Provide the [x, y] coordinate of the cell's center where the given text is located.  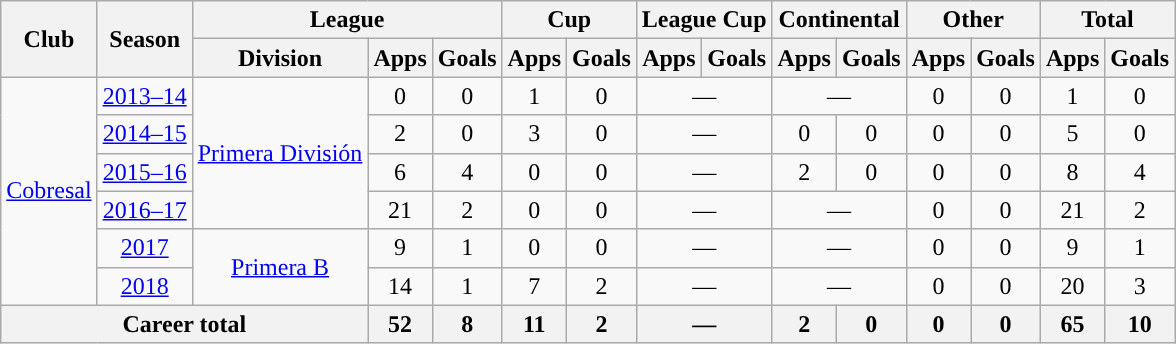
2015–16 [144, 172]
Season [144, 39]
2018 [144, 286]
20 [1072, 286]
7 [534, 286]
10 [1140, 324]
5 [1072, 134]
Other [973, 20]
14 [400, 286]
52 [400, 324]
Career total [184, 324]
Club [49, 39]
2016–17 [144, 210]
Primera B [280, 267]
Cup [569, 20]
Division [280, 58]
Continental [839, 20]
11 [534, 324]
2013–14 [144, 96]
6 [400, 172]
65 [1072, 324]
League Cup [704, 20]
Cobresal [49, 191]
Primera División [280, 153]
2017 [144, 248]
League [347, 20]
2014–15 [144, 134]
Total [1107, 20]
